Identify which cell holds the provided text, then report its (x, y) central coordinate. 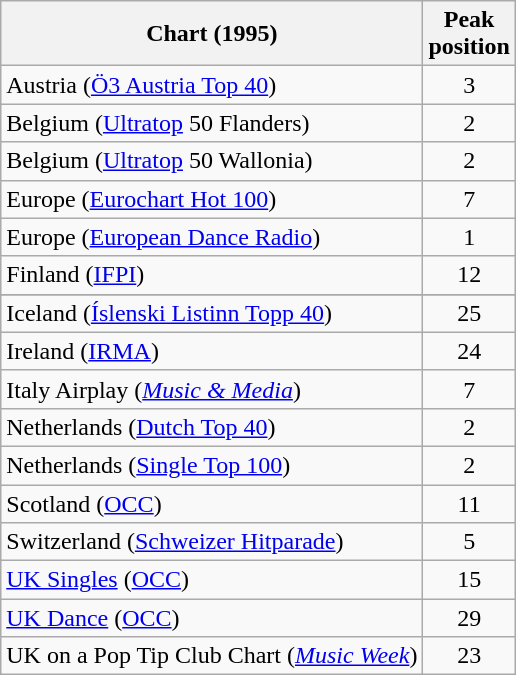
Austria (Ö3 Austria Top 40) (212, 85)
12 (469, 275)
Belgium (Ultratop 50 Wallonia) (212, 161)
Netherlands (Dutch Top 40) (212, 427)
15 (469, 580)
24 (469, 351)
25 (469, 313)
Scotland (OCC) (212, 503)
Italy Airplay (Music & Media) (212, 389)
Switzerland (Schweizer Hitparade) (212, 542)
UK Singles (OCC) (212, 580)
Ireland (IRMA) (212, 351)
Finland (IFPI) (212, 275)
3 (469, 85)
Peakposition (469, 34)
23 (469, 656)
Europe (European Dance Radio) (212, 237)
11 (469, 503)
Netherlands (Single Top 100) (212, 465)
Iceland (Íslenski Listinn Topp 40) (212, 313)
Chart (1995) (212, 34)
UK on a Pop Tip Club Chart (Music Week) (212, 656)
Europe (Eurochart Hot 100) (212, 199)
1 (469, 237)
29 (469, 618)
5 (469, 542)
UK Dance (OCC) (212, 618)
Belgium (Ultratop 50 Flanders) (212, 123)
